For the text-containing cell, return its midpoint in (x, y) coordinate format. 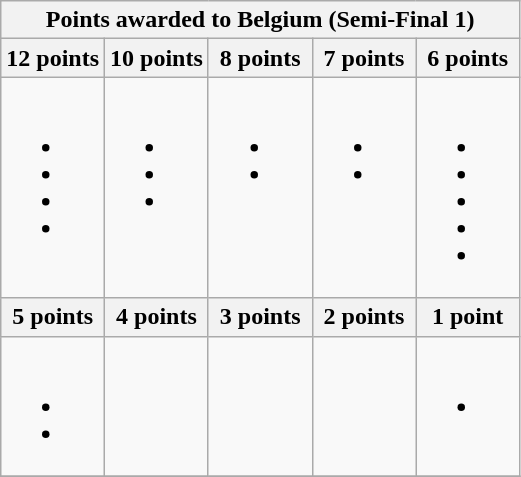
8 points (260, 58)
Points awarded to Belgium (Semi-Final 1) (260, 20)
12 points (53, 58)
3 points (260, 317)
10 points (157, 58)
4 points (157, 317)
2 points (364, 317)
6 points (468, 58)
7 points (364, 58)
1 point (468, 317)
5 points (53, 317)
